Locate the cell with the specified text and output its (x, y) center coordinate. 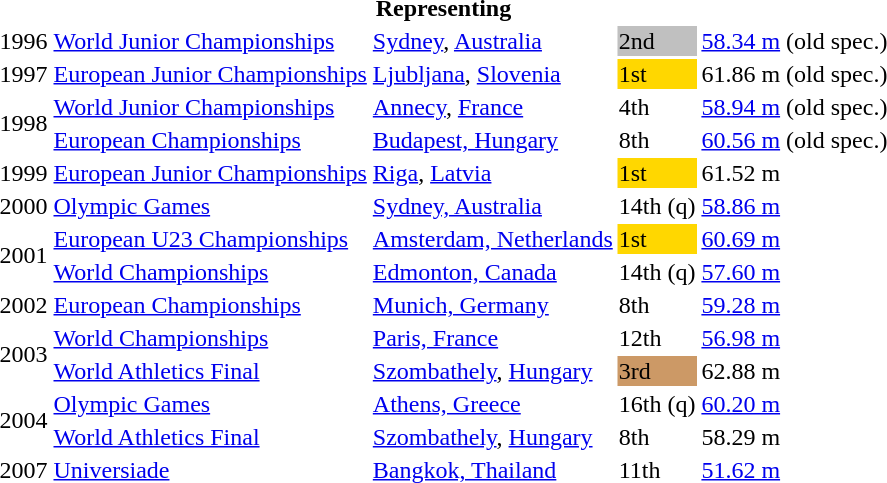
16th (q) (657, 404)
Budapest, Hungary (492, 140)
Edmonton, Canada (492, 272)
Paris, France (492, 338)
European U23 Championships (210, 239)
Athens, Greece (492, 404)
Munich, Germany (492, 305)
3rd (657, 371)
Riga, Latvia (492, 173)
2nd (657, 41)
Ljubljana, Slovenia (492, 74)
Annecy, France (492, 107)
12th (657, 338)
4th (657, 107)
Amsterdam, Netherlands (492, 239)
